Output the [x, y] coordinate of the center of the cell containing the given text.  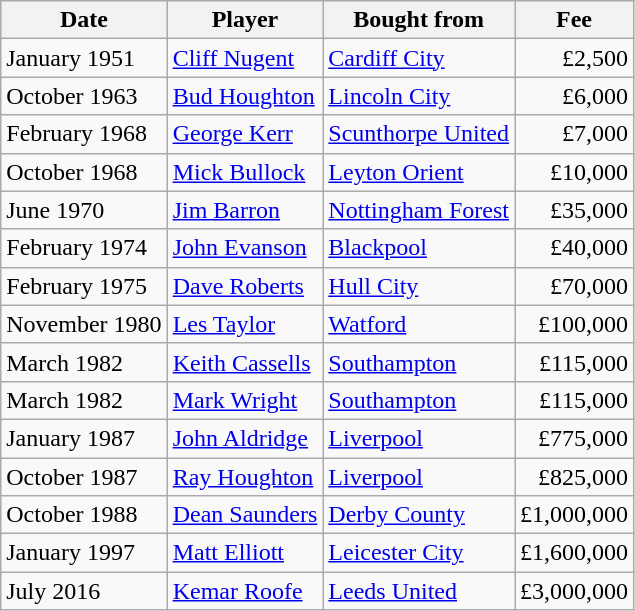
£775,000 [574, 438]
Bud Houghton [245, 96]
October 1963 [84, 96]
Dave Roberts [245, 286]
£100,000 [574, 324]
Nottingham Forest [419, 210]
Leicester City [419, 553]
Date [84, 20]
Les Taylor [245, 324]
Cardiff City [419, 58]
£1,600,000 [574, 553]
Mick Bullock [245, 172]
October 1988 [84, 515]
John Aldridge [245, 438]
October 1987 [84, 477]
Ray Houghton [245, 477]
Hull City [419, 286]
June 1970 [84, 210]
Watford [419, 324]
Leeds United [419, 591]
Jim Barron [245, 210]
February 1975 [84, 286]
July 2016 [84, 591]
£35,000 [574, 210]
£3,000,000 [574, 591]
Kemar Roofe [245, 591]
January 1997 [84, 553]
January 1951 [84, 58]
Leyton Orient [419, 172]
February 1968 [84, 134]
£1,000,000 [574, 515]
Fee [574, 20]
October 1968 [84, 172]
Matt Elliott [245, 553]
January 1987 [84, 438]
February 1974 [84, 248]
Cliff Nugent [245, 58]
Blackpool [419, 248]
Keith Cassells [245, 362]
£40,000 [574, 248]
Derby County [419, 515]
Player [245, 20]
Lincoln City [419, 96]
Scunthorpe United [419, 134]
£7,000 [574, 134]
£6,000 [574, 96]
£10,000 [574, 172]
John Evanson [245, 248]
£825,000 [574, 477]
November 1980 [84, 324]
Dean Saunders [245, 515]
£2,500 [574, 58]
Bought from [419, 20]
George Kerr [245, 134]
£70,000 [574, 286]
Mark Wright [245, 400]
